Output the [X, Y] coordinate of the center of the cell containing the given text.  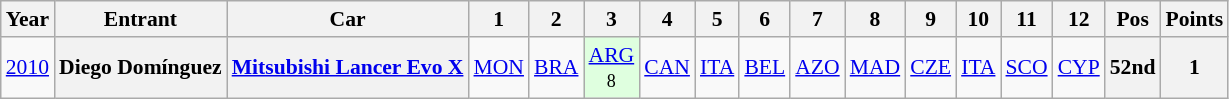
2 [556, 19]
Diego Domínguez [140, 68]
Pos [1133, 19]
5 [717, 19]
BRA [556, 68]
7 [817, 19]
CZE [930, 68]
MON [498, 68]
52nd [1133, 68]
MAD [876, 68]
SCO [1026, 68]
BEL [764, 68]
10 [978, 19]
CAN [667, 68]
Entrant [140, 19]
2010 [28, 68]
4 [667, 19]
Year [28, 19]
Points [1194, 19]
11 [1026, 19]
12 [1079, 19]
6 [764, 19]
3 [612, 19]
AZO [817, 68]
9 [930, 19]
ARG8 [612, 68]
CYP [1079, 68]
Mitsubishi Lancer Evo X [348, 68]
Car [348, 19]
8 [876, 19]
